Return [x, y] of the center of cell containing provided text 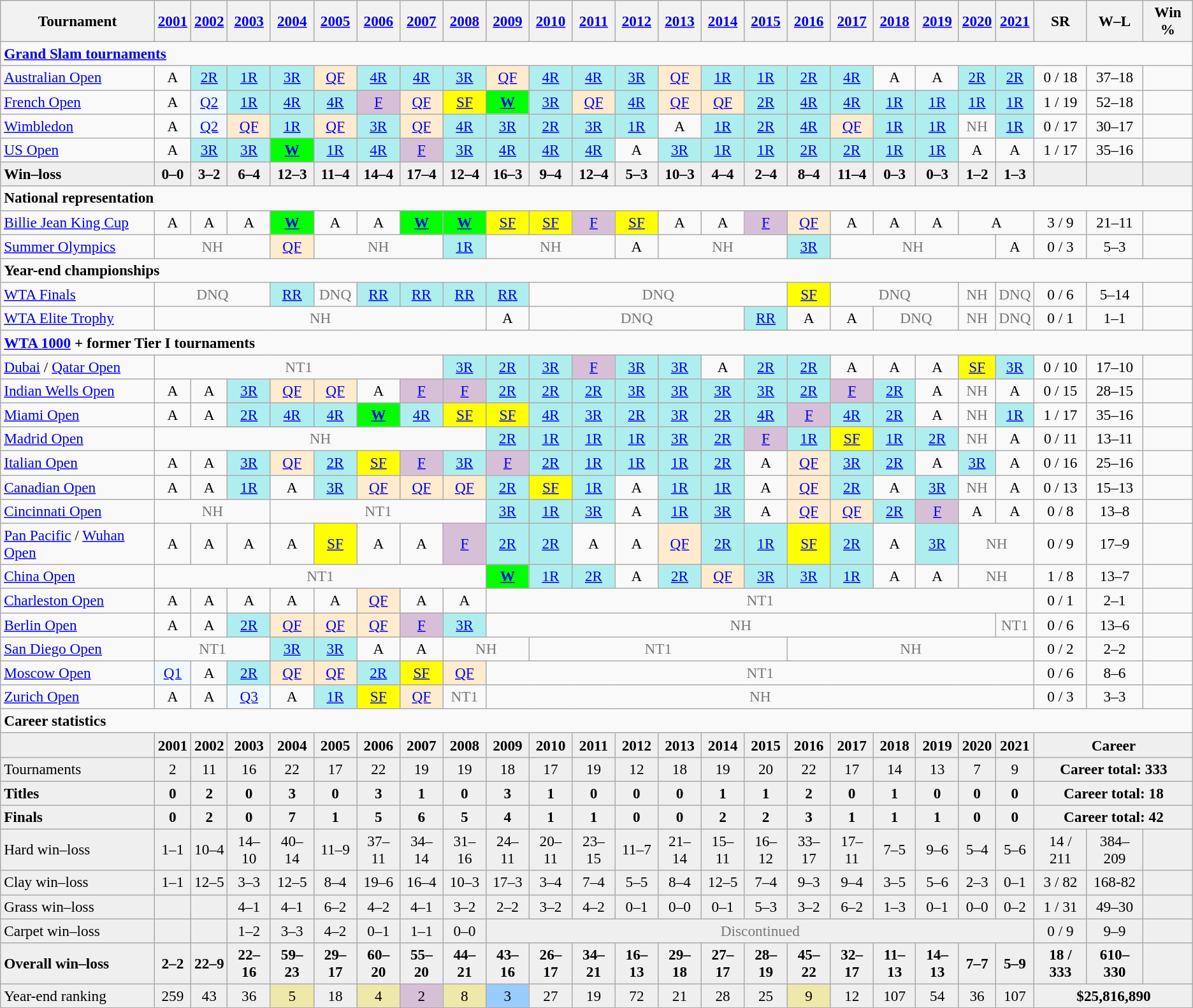
17–9 [1115, 544]
13–7 [1115, 576]
Cincinnati Open [78, 511]
$25,816,890 [1114, 996]
0 / 13 [1060, 487]
17–4 [422, 174]
Hard win–loss [78, 850]
16–3 [508, 174]
14–13 [937, 963]
16–12 [766, 850]
SR [1060, 20]
National representation [596, 198]
6–4 [249, 174]
0 / 10 [1060, 366]
Italian Open [78, 463]
17–11 [852, 850]
27 [551, 996]
9–3 [809, 882]
0 / 16 [1060, 463]
610–330 [1115, 963]
26–17 [551, 963]
11 [209, 769]
8 [465, 996]
44–21 [465, 963]
0–2 [1015, 907]
Madrid Open [78, 439]
29–17 [335, 963]
5–9 [1015, 963]
Titles [78, 793]
Career total: 42 [1114, 817]
Dubai / Qatar Open [78, 366]
28–15 [1115, 391]
40–14 [292, 850]
4–4 [723, 174]
Career [1114, 745]
30–17 [1115, 126]
3 / 82 [1060, 882]
10–4 [209, 850]
Q1 [172, 673]
W–L [1115, 20]
Billie Jean King Cup [78, 222]
7–5 [894, 850]
43–16 [508, 963]
6 [422, 817]
21 [680, 996]
WTA Elite Trophy [78, 319]
13–8 [1115, 511]
24–11 [508, 850]
9–6 [937, 850]
37–11 [379, 850]
Pan Pacific / Wuhan Open [78, 544]
13–11 [1115, 439]
2–4 [766, 174]
9–9 [1115, 930]
Win % [1168, 20]
54 [937, 996]
37–18 [1115, 78]
Berlin Open [78, 624]
0 / 17 [1060, 126]
1 / 19 [1060, 102]
52–18 [1115, 102]
384–209 [1115, 850]
2–3 [976, 882]
WTA Finals [78, 294]
19–6 [379, 882]
23–15 [594, 850]
WTA 1000 + former Tier I tournaments [596, 342]
14–10 [249, 850]
Overall win–loss [78, 963]
Australian Open [78, 78]
34–21 [594, 963]
Win–loss [78, 174]
11–7 [637, 850]
Finals [78, 817]
Tournaments [78, 769]
0 / 8 [1060, 511]
Grass win–loss [78, 907]
Clay win–loss [78, 882]
59–23 [292, 963]
Charleston Open [78, 600]
5–4 [976, 850]
20 [766, 769]
Wimbledon [78, 126]
Canadian Open [78, 487]
25–16 [1115, 463]
Moscow Open [78, 673]
28–19 [766, 963]
11–9 [335, 850]
12–3 [292, 174]
3–4 [551, 882]
32–17 [852, 963]
5–5 [637, 882]
Year-end ranking [78, 996]
49–30 [1115, 907]
1 / 8 [1060, 576]
29–18 [680, 963]
Grand Slam tournaments [596, 54]
Miami Open [78, 415]
31–16 [465, 850]
14–4 [379, 174]
China Open [78, 576]
Career statistics [596, 721]
22–9 [209, 963]
Career total: 333 [1114, 769]
16–13 [637, 963]
Q3 [249, 696]
17–3 [508, 882]
0 / 2 [1060, 649]
0 / 18 [1060, 78]
22–16 [249, 963]
13 [937, 769]
259 [172, 996]
34–14 [422, 850]
13–6 [1115, 624]
18 / 333 [1060, 963]
Tournament [78, 20]
21–14 [680, 850]
21–11 [1115, 222]
Career total: 18 [1114, 793]
15–11 [723, 850]
27–17 [723, 963]
3 / 9 [1060, 222]
15–13 [1115, 487]
14 [894, 769]
60–20 [379, 963]
20–11 [551, 850]
8–6 [1115, 673]
25 [766, 996]
San Diego Open [78, 649]
28 [723, 996]
33–17 [809, 850]
55–20 [422, 963]
16 [249, 769]
168-82 [1115, 882]
0 / 15 [1060, 391]
French Open [78, 102]
16–4 [422, 882]
43 [209, 996]
US Open [78, 150]
0 / 11 [1060, 439]
11–13 [894, 963]
Summer Olympics [78, 246]
Indian Wells Open [78, 391]
Discontinued [760, 930]
17–10 [1115, 366]
Zurich Open [78, 696]
Carpet win–loss [78, 930]
45–22 [809, 963]
5–14 [1115, 294]
7–7 [976, 963]
14 / 211 [1060, 850]
2–1 [1115, 600]
72 [637, 996]
Year-end championships [596, 270]
3–5 [894, 882]
1 / 31 [1060, 907]
